Capture the cell that displays the provided text and extract its (X, Y) central coordinate. 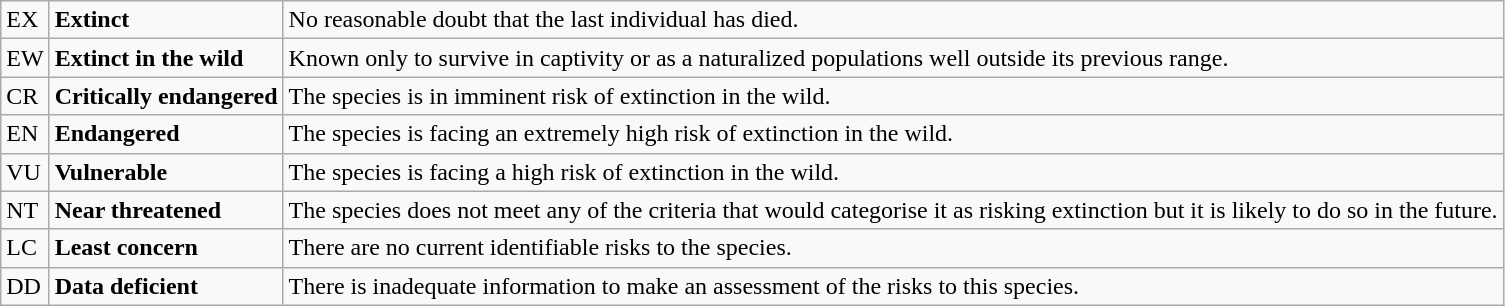
Critically endangered (166, 96)
NT (25, 210)
Endangered (166, 134)
The species is facing a high risk of extinction in the wild. (893, 172)
EX (25, 20)
CR (25, 96)
VU (25, 172)
DD (25, 286)
The species is facing an extremely high risk of extinction in the wild. (893, 134)
Known only to survive in captivity or as a naturalized populations well outside its previous range. (893, 58)
EN (25, 134)
Least concern (166, 248)
Near threatened (166, 210)
Extinct (166, 20)
Vulnerable (166, 172)
Extinct in the wild (166, 58)
LC (25, 248)
The species is in imminent risk of extinction in the wild. (893, 96)
The species does not meet any of the criteria that would categorise it as risking extinction but it is likely to do so in the future. (893, 210)
EW (25, 58)
There is inadequate information to make an assessment of the risks to this species. (893, 286)
There are no current identifiable risks to the species. (893, 248)
Data deficient (166, 286)
No reasonable doubt that the last individual has died. (893, 20)
